Return the [X, Y] coordinate for the center point of the cell that contains the specified text.  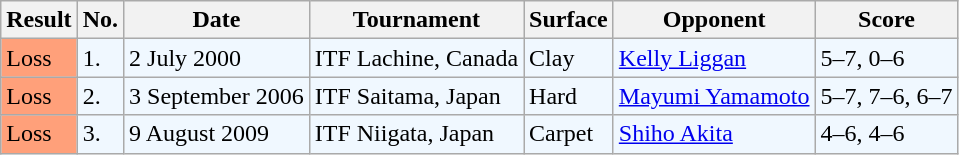
5–7, 0–6 [886, 58]
2 July 2000 [217, 58]
Date [217, 20]
3 September 2006 [217, 96]
5–7, 7–6, 6–7 [886, 96]
Clay [569, 58]
4–6, 4–6 [886, 134]
ITF Lachine, Canada [416, 58]
Surface [569, 20]
No. [100, 20]
Tournament [416, 20]
2. [100, 96]
Shiho Akita [714, 134]
Opponent [714, 20]
Kelly Liggan [714, 58]
1. [100, 58]
ITF Saitama, Japan [416, 96]
ITF Niigata, Japan [416, 134]
Mayumi Yamamoto [714, 96]
Score [886, 20]
Carpet [569, 134]
Hard [569, 96]
9 August 2009 [217, 134]
3. [100, 134]
Result [39, 20]
